Locate the cell with the specified text and output its (X, Y) center coordinate. 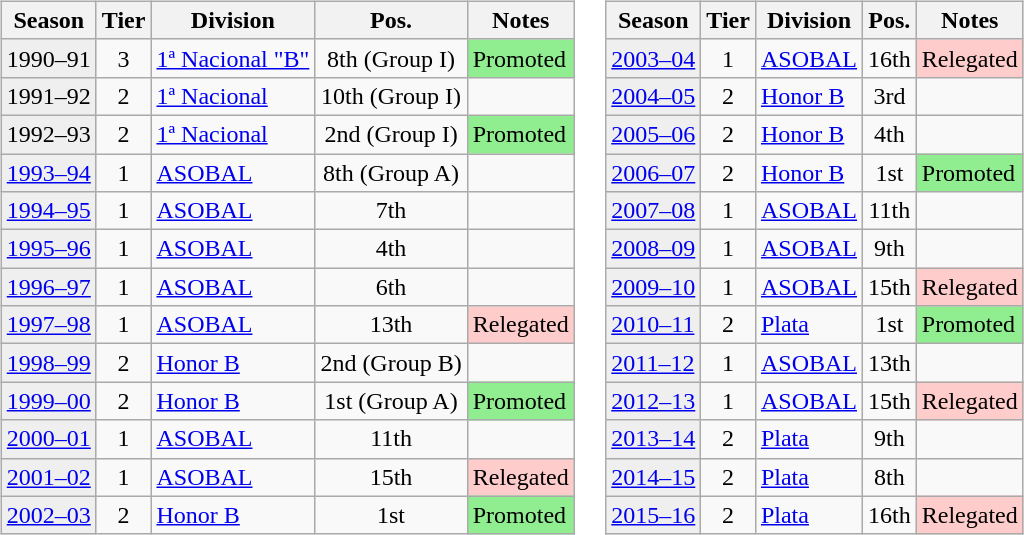
8th (Group I) (391, 58)
2012–13 (654, 401)
2002–03 (48, 515)
2nd (Group I) (391, 134)
2010–11 (654, 325)
2nd (Group B) (391, 363)
1999–00 (48, 401)
2001–02 (48, 477)
1st (Group A) (391, 401)
2009–10 (654, 287)
2007–08 (654, 211)
10th (Group I) (391, 96)
2013–14 (654, 439)
8th (890, 477)
8th (Group A) (391, 173)
2004–05 (654, 96)
1997–98 (48, 325)
6th (391, 287)
1994–95 (48, 211)
2008–09 (654, 249)
3 (124, 58)
2000–01 (48, 439)
7th (391, 211)
2014–15 (654, 477)
2003–04 (654, 58)
2011–12 (654, 363)
2005–06 (654, 134)
3rd (890, 96)
1996–97 (48, 287)
1995–96 (48, 249)
1990–91 (48, 58)
1993–94 (48, 173)
1ª Nacional "B" (233, 58)
2006–07 (654, 173)
1991–92 (48, 96)
2015–16 (654, 515)
1992–93 (48, 134)
1998–99 (48, 363)
